Provide the [x, y] coordinate of the cell's center where the given text is located.  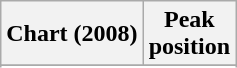
Peakposition [189, 34]
Chart (2008) [72, 34]
